Return [X, Y] of the center of cell containing provided text 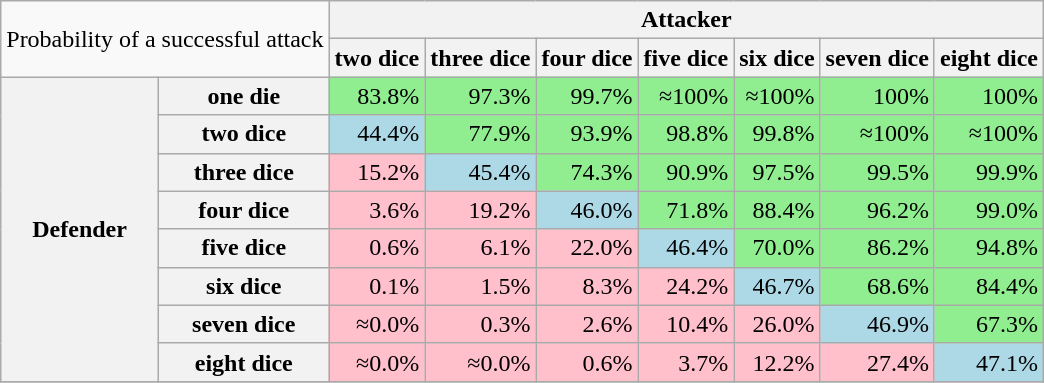
46.4% [686, 248]
96.2% [877, 210]
94.8% [988, 248]
12.2% [777, 362]
3.7% [686, 362]
1.5% [480, 286]
Defender [80, 229]
88.4% [777, 210]
67.3% [988, 324]
99.5% [877, 172]
97.5% [777, 172]
93.9% [587, 134]
44.4% [377, 134]
24.2% [686, 286]
27.4% [877, 362]
99.7% [587, 96]
97.3% [480, 96]
46.0% [587, 210]
46.7% [777, 286]
one die [244, 96]
15.2% [377, 172]
46.9% [877, 324]
Probability of a successful attack [165, 39]
99.0% [988, 210]
98.8% [686, 134]
22.0% [587, 248]
86.2% [877, 248]
71.8% [686, 210]
70.0% [777, 248]
3.6% [377, 210]
0.1% [377, 286]
68.6% [877, 286]
6.1% [480, 248]
Attacker [686, 20]
10.4% [686, 324]
77.9% [480, 134]
2.6% [587, 324]
45.4% [480, 172]
99.9% [988, 172]
47.1% [988, 362]
26.0% [777, 324]
99.8% [777, 134]
19.2% [480, 210]
90.9% [686, 172]
0.3% [480, 324]
8.3% [587, 286]
83.8% [377, 96]
74.3% [587, 172]
84.4% [988, 286]
